Return [x, y] of the center of cell containing provided text 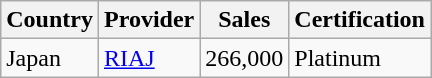
Provider [148, 20]
Platinum [360, 58]
Sales [244, 20]
RIAJ [148, 58]
266,000 [244, 58]
Certification [360, 20]
Country [50, 20]
Japan [50, 58]
